Provide the [x, y] coordinate of the cell's center where the given text is located.  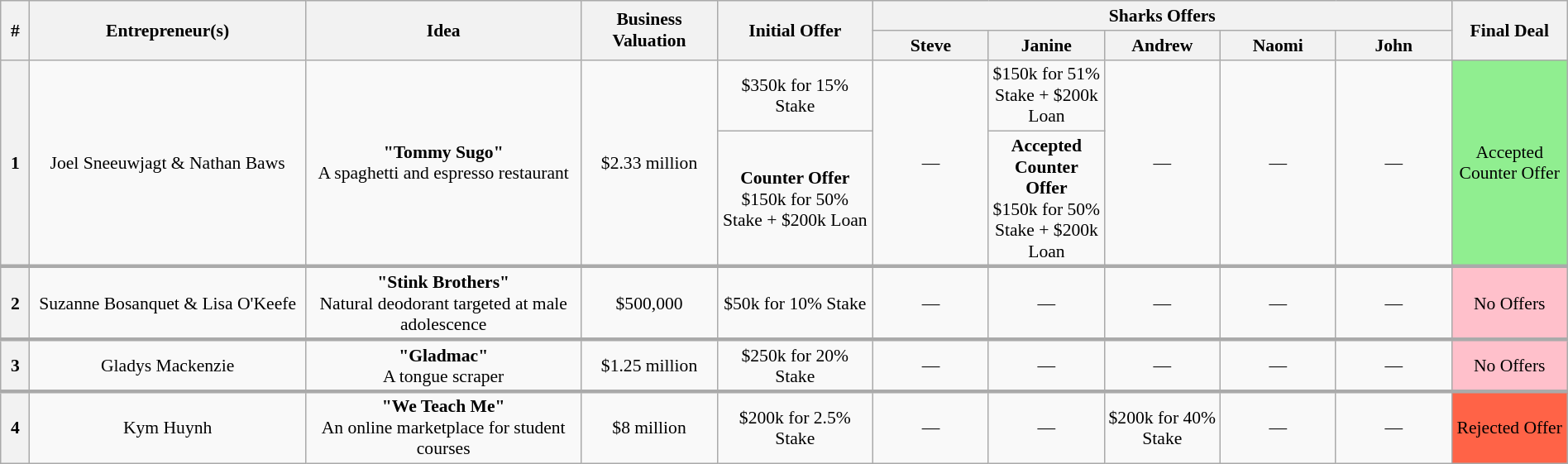
2 [15, 303]
Counter Offer $150k for 50% Stake + $200k Loan [795, 199]
$50k for 10% Stake [795, 303]
Gladys Mackenzie [168, 366]
Initial Offer [795, 30]
Steve [930, 45]
1 [15, 163]
"We Teach Me" An online marketplace for student courses [443, 428]
$200k for 40% Stake [1162, 428]
John [1394, 45]
Kym Huynh [168, 428]
3 [15, 366]
Accepted Counter Offer [1509, 163]
Suzanne Bosanquet & Lisa O'Keefe [168, 303]
Rejected Offer [1509, 428]
"Stink Brothers" Natural deodorant targeted at male adolescence [443, 303]
Sharks Offers [1162, 16]
$250k for 20% Stake [795, 366]
Accepted Counter Offer $150k for 50% Stake + $200k Loan [1046, 199]
Joel Sneeuwjagt & Nathan Baws [168, 163]
$350k for 15% Stake [795, 96]
# [15, 30]
Final Deal [1509, 30]
$2.33 million [649, 163]
$1.25 million [649, 366]
Janine [1046, 45]
$200k for 2.5% Stake [795, 428]
4 [15, 428]
"Gladmac" A tongue scraper [443, 366]
Idea [443, 30]
Andrew [1162, 45]
Entrepreneur(s) [168, 30]
Business Valuation [649, 30]
$8 million [649, 428]
"Tommy Sugo" A spaghetti and espresso restaurant [443, 163]
Naomi [1278, 45]
$500,000 [649, 303]
$150k for 51% Stake + $200k Loan [1046, 96]
